Return (X, Y) of the center of cell containing provided text 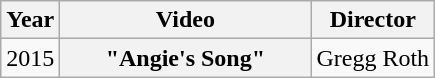
"Angie's Song" (186, 58)
Gregg Roth (373, 58)
Director (373, 20)
2015 (30, 58)
Year (30, 20)
Video (186, 20)
